Detect which cell encompasses the target text, then output its (x, y) center coordinate. 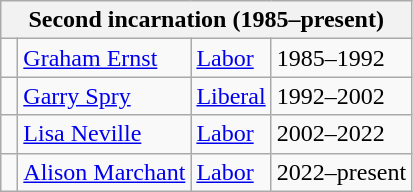
Lisa Neville (104, 134)
Liberal (231, 96)
Garry Spry (104, 96)
Alison Marchant (104, 172)
1992–2002 (341, 96)
2022–present (341, 172)
1985–1992 (341, 58)
Graham Ernst (104, 58)
2002–2022 (341, 134)
Second incarnation (1985–present) (206, 20)
